Pinpoint the cell where the given text exists, returning its (X, Y) midpoint coordinate. 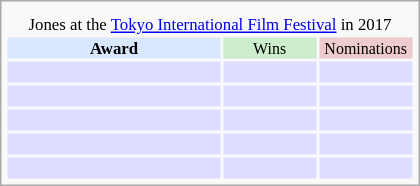
Nominations (366, 48)
Wins (270, 48)
Jones at the Tokyo International Film Festival in 2017 (210, 24)
Award (114, 48)
